For the text-containing cell, return its midpoint in (x, y) coordinate format. 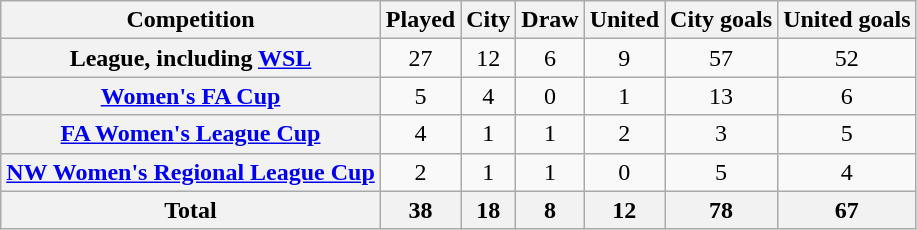
FA Women's League Cup (191, 134)
3 (722, 134)
Played (420, 20)
Competition (191, 20)
13 (722, 96)
38 (420, 210)
United goals (847, 20)
52 (847, 58)
57 (722, 58)
League, including WSL (191, 58)
City goals (722, 20)
18 (488, 210)
Draw (550, 20)
Women's FA Cup (191, 96)
78 (722, 210)
67 (847, 210)
United (624, 20)
27 (420, 58)
City (488, 20)
NW Women's Regional League Cup (191, 172)
Total (191, 210)
9 (624, 58)
8 (550, 210)
